Search for the cell housing the specified text and yield its (X, Y) center coordinate. 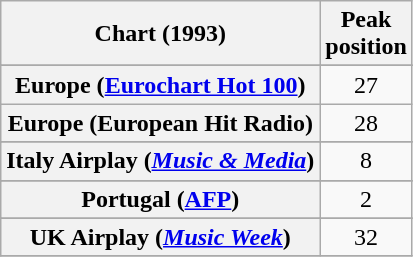
2 (366, 199)
27 (366, 85)
32 (366, 237)
Europe (Eurochart Hot 100) (160, 85)
Chart (1993) (160, 34)
UK Airplay (Music Week) (160, 237)
8 (366, 161)
Europe (European Hit Radio) (160, 123)
Italy Airplay (Music & Media) (160, 161)
Peakposition (366, 34)
28 (366, 123)
Portugal (AFP) (160, 199)
